Find where the given text appears and provide that cell's center as [x, y] coordinate. 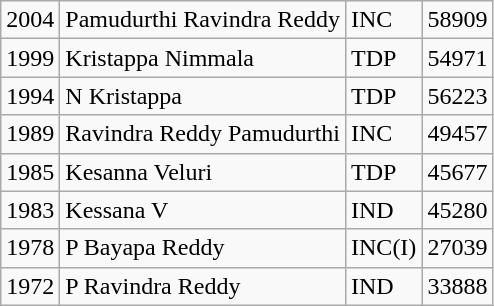
45280 [458, 210]
1972 [30, 286]
2004 [30, 20]
Kristappa Nimmala [203, 58]
33888 [458, 286]
P Ravindra Reddy [203, 286]
1985 [30, 172]
27039 [458, 248]
1989 [30, 134]
P Bayapa Reddy [203, 248]
45677 [458, 172]
INC(I) [384, 248]
56223 [458, 96]
49457 [458, 134]
Kessana V [203, 210]
Ravindra Reddy Pamudurthi [203, 134]
1978 [30, 248]
N Kristappa [203, 96]
1983 [30, 210]
1999 [30, 58]
1994 [30, 96]
Pamudurthi Ravindra Reddy [203, 20]
Kesanna Veluri [203, 172]
58909 [458, 20]
54971 [458, 58]
